Identify which cell holds the provided text, then report its (x, y) central coordinate. 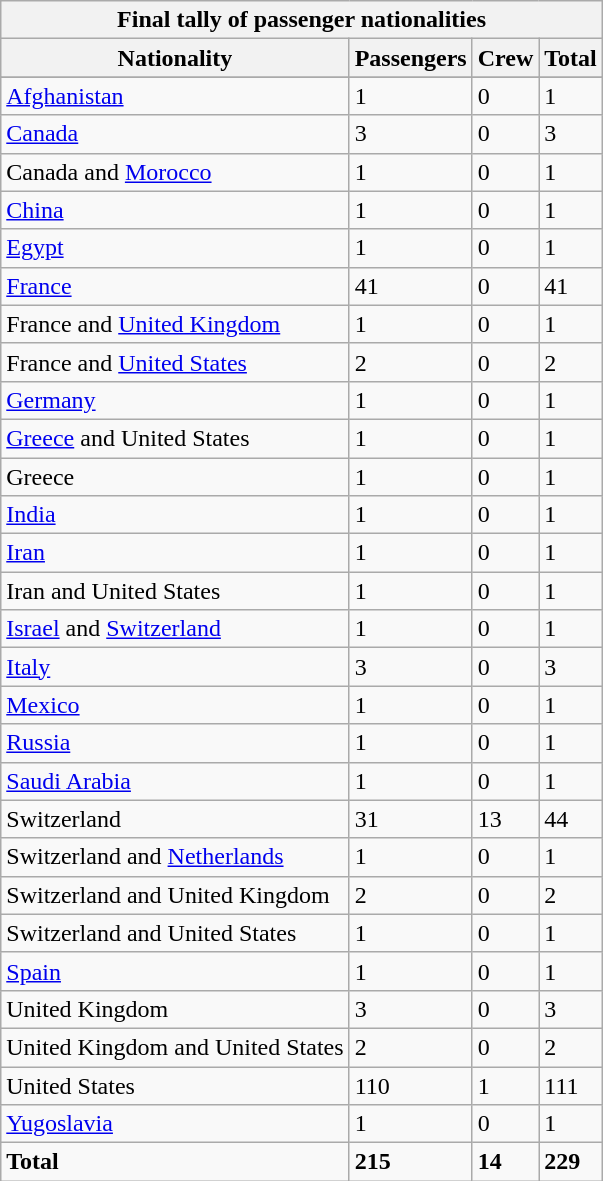
United Kingdom and United States (175, 1047)
Switzerland (175, 819)
France (175, 286)
Afghanistan (175, 96)
Egypt (175, 248)
China (175, 210)
United Kingdom (175, 1009)
Passengers (410, 58)
Switzerland and United Kingdom (175, 895)
Canada and Morocco (175, 172)
110 (410, 1085)
India (175, 515)
United States (175, 1085)
Greece and United States (175, 438)
Crew (506, 58)
44 (571, 819)
France and United Kingdom (175, 324)
Nationality (175, 58)
Iran (175, 553)
Spain (175, 971)
Iran and United States (175, 591)
Germany (175, 400)
215 (410, 1162)
Final tally of passenger nationalities (302, 20)
14 (506, 1162)
Israel and Switzerland (175, 629)
Greece (175, 477)
31 (410, 819)
13 (506, 819)
Russia (175, 743)
Yugoslavia (175, 1124)
Saudi Arabia (175, 781)
France and United States (175, 362)
229 (571, 1162)
Switzerland and Netherlands (175, 857)
Mexico (175, 705)
Switzerland and United States (175, 933)
111 (571, 1085)
Italy (175, 667)
Canada (175, 134)
